Pinpoint the cell where the given text exists, returning its (x, y) midpoint coordinate. 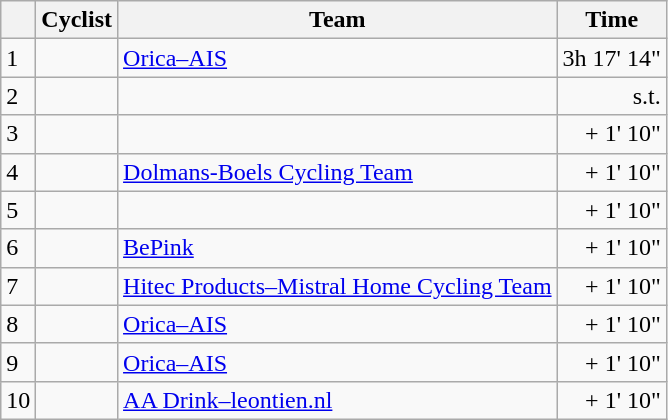
s.t. (612, 96)
AA Drink–leontien.nl (338, 400)
Dolmans-Boels Cycling Team (338, 172)
8 (18, 324)
Time (612, 20)
6 (18, 248)
3h 17' 14" (612, 58)
Cyclist (77, 20)
Hitec Products–Mistral Home Cycling Team (338, 286)
1 (18, 58)
7 (18, 286)
Team (338, 20)
BePink (338, 248)
5 (18, 210)
2 (18, 96)
3 (18, 134)
4 (18, 172)
10 (18, 400)
9 (18, 362)
